Determine the (X, Y) coordinate at the center of the cell enclosing the given text.  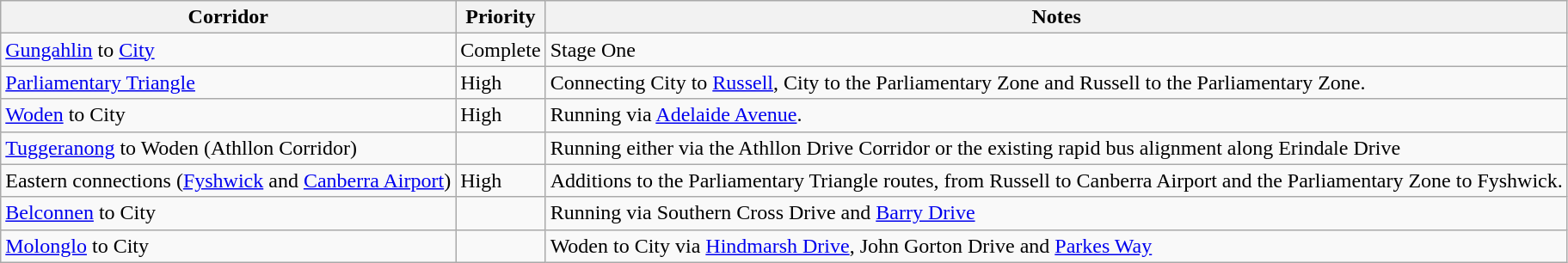
Complete (501, 50)
Running via Adelaide Avenue. (1056, 115)
Running either via the Athllon Drive Corridor or the existing rapid bus alignment along Erindale Drive (1056, 148)
Stage One (1056, 50)
Tuggeranong to Woden (Athllon Corridor) (229, 148)
Woden to City via Hindmarsh Drive, John Gorton Drive and Parkes Way (1056, 246)
Eastern connections (Fyshwick and Canberra Airport) (229, 180)
Additions to the Parliamentary Triangle routes, from Russell to Canberra Airport and the Parliamentary Zone to Fyshwick. (1056, 180)
Parliamentary Triangle (229, 83)
Molonglo to City (229, 246)
Belconnen to City (229, 213)
Gungahlin to City (229, 50)
Priority (501, 17)
Corridor (229, 17)
Woden to City (229, 115)
Running via Southern Cross Drive and Barry Drive (1056, 213)
Connecting City to Russell, City to the Parliamentary Zone and Russell to the Parliamentary Zone. (1056, 83)
Notes (1056, 17)
